Scan for the cell matching the given text and deliver its [X, Y] coordinate at center. 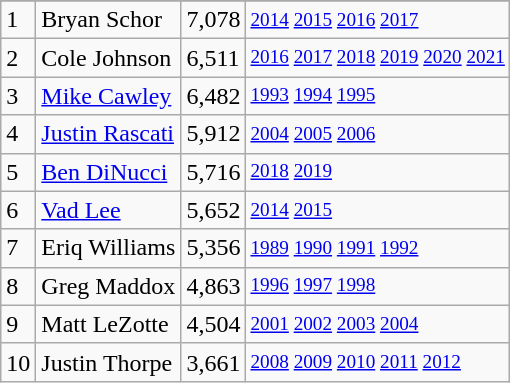
Greg Maddox [108, 286]
Justin Rascati [108, 134]
Eriq Williams [108, 248]
7,078 [214, 20]
5 [18, 172]
2016 2017 2018 2019 2020 2021 [378, 58]
4,863 [214, 286]
8 [18, 286]
Justin Thorpe [108, 362]
1993 1994 1995 [378, 96]
1989 1990 1991 1992 [378, 248]
2018 2019 [378, 172]
5,356 [214, 248]
4,504 [214, 324]
5,912 [214, 134]
2001 2002 2003 2004 [378, 324]
6 [18, 210]
2008 2009 2010 2011 2012 [378, 362]
1 [18, 20]
4 [18, 134]
2 [18, 58]
5,716 [214, 172]
7 [18, 248]
3,661 [214, 362]
5,652 [214, 210]
Vad Lee [108, 210]
9 [18, 324]
10 [18, 362]
Mike Cawley [108, 96]
Bryan Schor [108, 20]
2004 2005 2006 [378, 134]
Cole Johnson [108, 58]
Ben DiNucci [108, 172]
1996 1997 1998 [378, 286]
6,511 [214, 58]
2014 2015 [378, 210]
Matt LeZotte [108, 324]
6,482 [214, 96]
2014 2015 2016 2017 [378, 20]
3 [18, 96]
